Determine the (X, Y) coordinate at the center of the cell enclosing the given text.  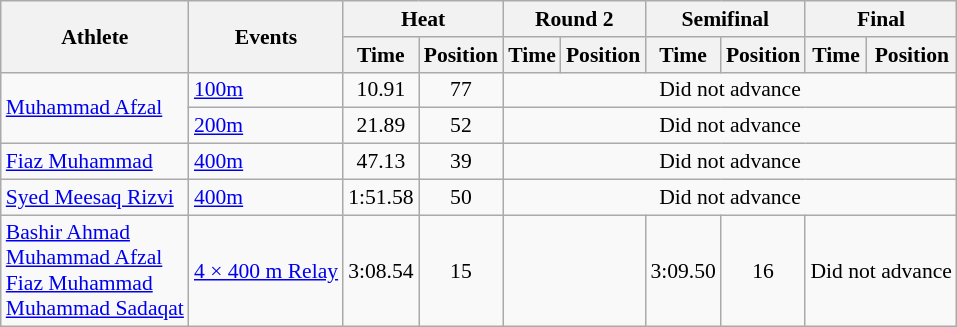
39 (461, 162)
Muhammad Afzal (95, 108)
Fiaz Muhammad (95, 162)
Final (881, 19)
Round 2 (574, 19)
Athlete (95, 36)
3:08.54 (380, 271)
Events (266, 36)
16 (763, 271)
3:09.50 (682, 271)
10.91 (380, 90)
50 (461, 197)
47.13 (380, 162)
4 × 400 m Relay (266, 271)
100m (266, 90)
Heat (423, 19)
Semifinal (725, 19)
21.89 (380, 126)
52 (461, 126)
77 (461, 90)
Bashir AhmadMuhammad AfzalFiaz MuhammadMuhammad Sadaqat (95, 271)
Syed Meesaq Rizvi (95, 197)
1:51.58 (380, 197)
200m (266, 126)
15 (461, 271)
